For the text-containing cell, return its midpoint in (X, Y) coordinate format. 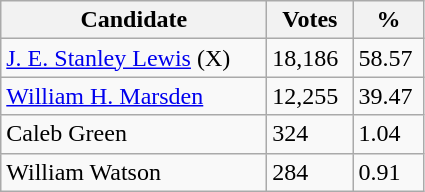
12,255 (310, 96)
% (388, 20)
Votes (310, 20)
0.91 (388, 172)
William Watson (134, 172)
18,186 (310, 58)
Caleb Green (134, 134)
284 (310, 172)
William H. Marsden (134, 96)
324 (310, 134)
Candidate (134, 20)
58.57 (388, 58)
1.04 (388, 134)
J. E. Stanley Lewis (X) (134, 58)
39.47 (388, 96)
